For the text-containing cell, return its midpoint in [X, Y] coordinate format. 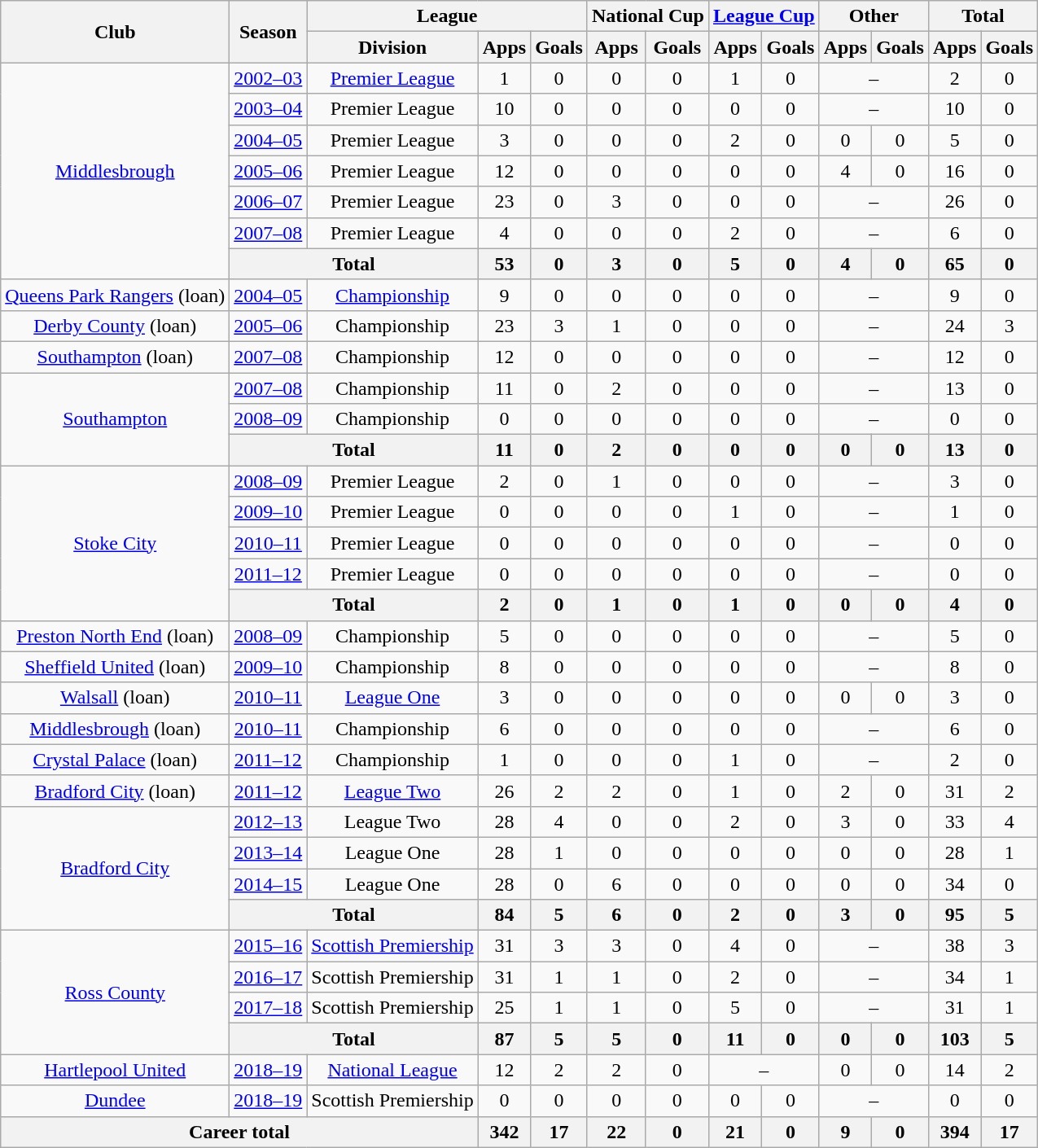
87 [504, 1039]
Bradford City (loan) [116, 791]
38 [954, 946]
2017–18 [269, 1008]
22 [616, 1132]
Stoke City [116, 543]
Southampton (loan) [116, 357]
25 [504, 1008]
National League [392, 1070]
24 [954, 326]
Southampton [116, 419]
103 [954, 1039]
342 [504, 1132]
65 [954, 264]
2014–15 [269, 883]
Ross County [116, 992]
Season [269, 32]
14 [954, 1070]
Club [116, 32]
Division [392, 47]
Middlesbrough [116, 171]
33 [954, 822]
84 [504, 915]
2015–16 [269, 946]
League [448, 16]
53 [504, 264]
League Cup [764, 16]
Crystal Palace (loan) [116, 760]
Middlesbrough (loan) [116, 729]
2013–14 [269, 852]
Career total [239, 1132]
Other [874, 16]
Hartlepool United [116, 1070]
2003–04 [269, 109]
Bradford City [116, 868]
2012–13 [269, 822]
Walsall (loan) [116, 698]
National Cup [648, 16]
394 [954, 1132]
2002–03 [269, 78]
2006–07 [269, 202]
Preston North End (loan) [116, 636]
2016–17 [269, 977]
21 [734, 1132]
Dundee [116, 1101]
16 [954, 171]
Derby County (loan) [116, 326]
95 [954, 915]
Queens Park Rangers (loan) [116, 295]
Sheffield United (loan) [116, 667]
